Capture the cell that displays the provided text and extract its (X, Y) central coordinate. 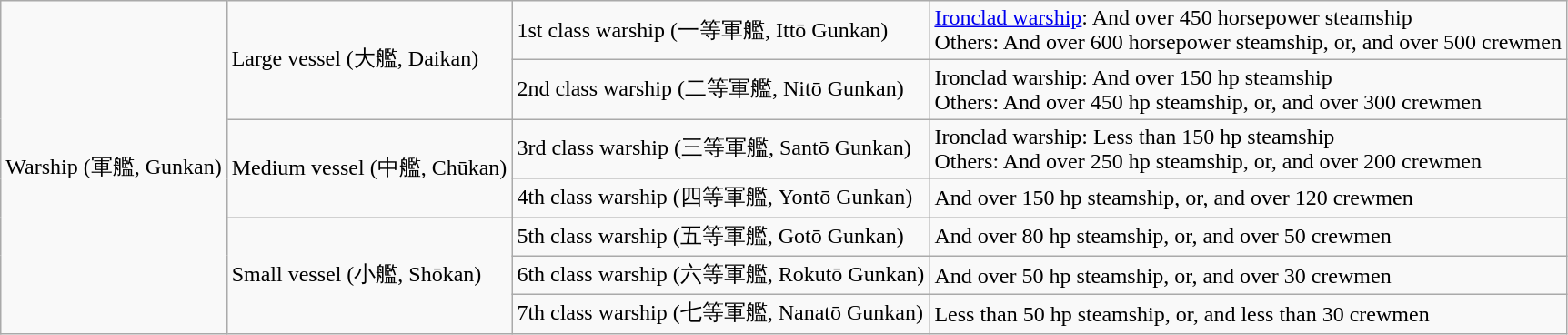
Medium vessel (中艦, Chūkan) (369, 168)
Small vessel (小艦, Shōkan) (369, 275)
1st class warship (一等軍艦, Ittō Gunkan) (720, 31)
2nd class warship (二等軍艦, Nitō Gunkan) (720, 89)
3rd class warship (三等軍艦, Santō Gunkan) (720, 149)
Large vessel (大艦, Daikan) (369, 60)
Ironclad warship: Less than 150 hp steamshipOthers: And over 250 hp steamship, or, and over 200 crewmen (1248, 149)
And over 50 hp steamship, or, and over 30 crewmen (1248, 275)
And over 80 hp steamship, or, and over 50 crewmen (1248, 237)
7th class warship (七等軍艦, Nanatō Gunkan) (720, 315)
Less than 50 hp steamship, or, and less than 30 crewmen (1248, 315)
And over 150 hp steamship, or, and over 120 crewmen (1248, 198)
Ironclad warship: And over 450 horsepower steamshipOthers: And over 600 horsepower steamship, or, and over 500 crewmen (1248, 31)
4th class warship (四等軍艦, Yontō Gunkan) (720, 198)
6th class warship (六等軍艦, Rokutō Gunkan) (720, 275)
5th class warship (五等軍艦, Gotō Gunkan) (720, 237)
Ironclad warship: And over 150 hp steamshipOthers: And over 450 hp steamship, or, and over 300 crewmen (1248, 89)
Warship (軍艦, Gunkan) (114, 167)
